Return the [x, y] coordinate for the center point of the cell that contains the specified text.  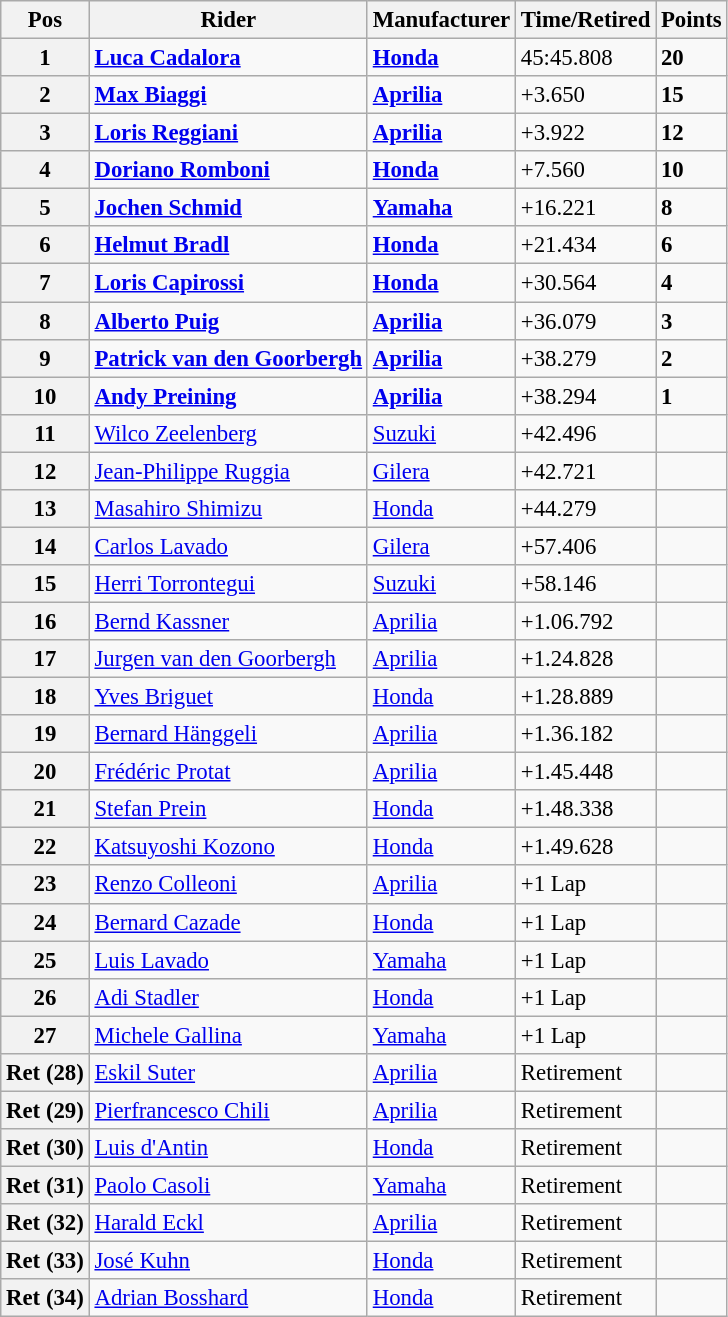
24 [45, 922]
Helmut Bradl [228, 245]
Harald Eckl [228, 1223]
Masahiro Shimizu [228, 509]
16 [45, 621]
+38.279 [586, 358]
7 [45, 283]
Paolo Casoli [228, 1185]
Bernd Kassner [228, 621]
+1.49.628 [586, 847]
Loris Reggiani [228, 133]
Jurgen van den Goorbergh [228, 659]
Luca Cadalora [228, 58]
Ret (31) [45, 1185]
Adi Stadler [228, 997]
+21.434 [586, 245]
22 [45, 847]
+1.48.338 [586, 809]
17 [45, 659]
+3.922 [586, 133]
José Kuhn [228, 1261]
9 [45, 358]
Frédéric Protat [228, 772]
+1.45.448 [586, 772]
Renzo Colleoni [228, 885]
Time/Retired [586, 20]
Eskil Suter [228, 1073]
+36.079 [586, 321]
+1.36.182 [586, 734]
Pierfrancesco Chili [228, 1110]
+16.221 [586, 208]
Points [692, 20]
+38.294 [586, 396]
Doriano Romboni [228, 170]
19 [45, 734]
+1.28.889 [586, 697]
11 [45, 433]
Bernard Cazade [228, 922]
Patrick van den Goorbergh [228, 358]
Max Biaggi [228, 95]
Michele Gallina [228, 1035]
21 [45, 809]
Yves Briguet [228, 697]
+42.496 [586, 433]
+1.06.792 [586, 621]
Katsuyoshi Kozono [228, 847]
Alberto Puig [228, 321]
Ret (32) [45, 1223]
Luis d'Antin [228, 1148]
Herri Torrontegui [228, 584]
Manufacturer [441, 20]
27 [45, 1035]
+3.650 [586, 95]
Bernard Hänggeli [228, 734]
13 [45, 509]
+1.24.828 [586, 659]
5 [45, 208]
Ret (30) [45, 1148]
+58.146 [586, 584]
Adrian Bosshard [228, 1298]
Ret (34) [45, 1298]
Luis Lavado [228, 960]
Wilco Zeelenberg [228, 433]
45:45.808 [586, 58]
Carlos Lavado [228, 546]
25 [45, 960]
Ret (33) [45, 1261]
Andy Preining [228, 396]
Rider [228, 20]
+7.560 [586, 170]
Loris Capirossi [228, 283]
+42.721 [586, 471]
Ret (28) [45, 1073]
Jochen Schmid [228, 208]
18 [45, 697]
Pos [45, 20]
+30.564 [586, 283]
23 [45, 885]
14 [45, 546]
Stefan Prein [228, 809]
Ret (29) [45, 1110]
26 [45, 997]
+44.279 [586, 509]
Jean-Philippe Ruggia [228, 471]
+57.406 [586, 546]
